Determine the (X, Y) coordinate at the center of the cell enclosing the given text.  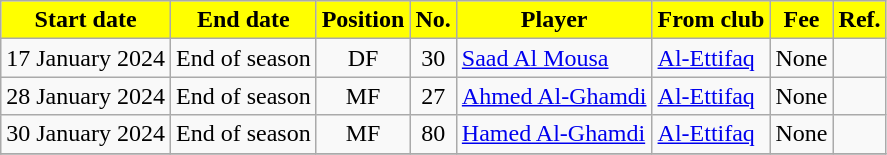
Hamed Al-Ghamdi (554, 134)
Ahmed Al-Ghamdi (554, 96)
Position (363, 20)
Ref. (860, 20)
Fee (802, 20)
28 January 2024 (86, 96)
27 (433, 96)
No. (433, 20)
17 January 2024 (86, 58)
End date (243, 20)
DF (363, 58)
30 (433, 58)
Player (554, 20)
80 (433, 134)
Start date (86, 20)
30 January 2024 (86, 134)
Saad Al Mousa (554, 58)
From club (711, 20)
